Search for the cell housing the specified text and yield its (x, y) center coordinate. 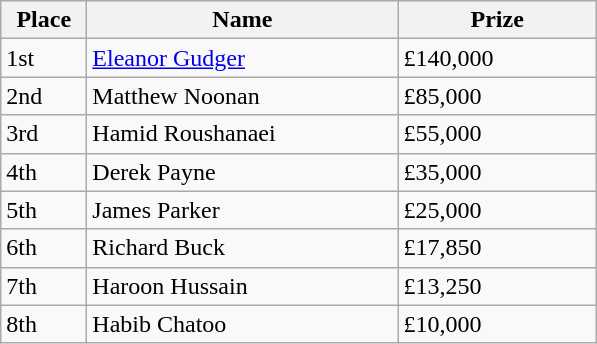
£10,000 (498, 324)
James Parker (242, 210)
Habib Chatoo (242, 324)
Place (44, 20)
2nd (44, 96)
5th (44, 210)
1st (44, 58)
£17,850 (498, 248)
Name (242, 20)
7th (44, 286)
Hamid Roushanaei (242, 134)
£35,000 (498, 172)
6th (44, 248)
Derek Payne (242, 172)
Matthew Noonan (242, 96)
£55,000 (498, 134)
Eleanor Gudger (242, 58)
8th (44, 324)
Haroon Hussain (242, 286)
£140,000 (498, 58)
£13,250 (498, 286)
£85,000 (498, 96)
Prize (498, 20)
3rd (44, 134)
£25,000 (498, 210)
4th (44, 172)
Richard Buck (242, 248)
